Find where the given text appears and provide that cell's center as [x, y] coordinate. 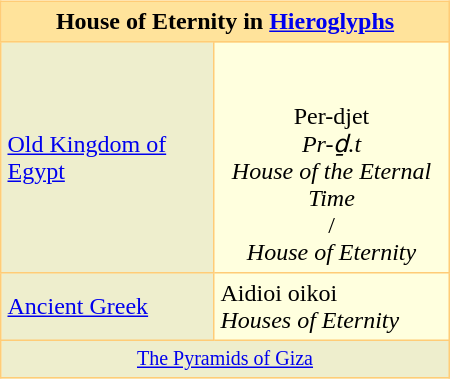
Old Kingdom of Egypt [108, 158]
The Pyramids of Giza [225, 359]
Ancient Greek [108, 307]
Per-djetPr-ḏ.tHouse of the Eternal Time/House of Eternity [332, 158]
House of Eternity in Hieroglyphs [225, 21]
Aidioi oikoiHouses of Eternity [332, 307]
